From the cell containing the given text, extract its center point as [x, y] coordinate. 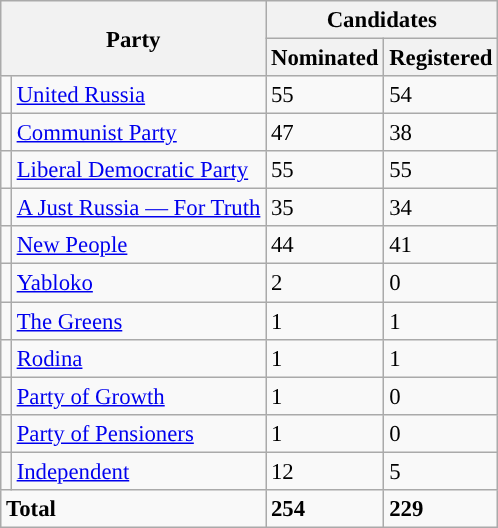
41 [441, 245]
Nominated [325, 58]
Party of Growth [138, 396]
New People [138, 245]
The Greens [138, 321]
254 [325, 509]
United Russia [138, 95]
35 [325, 208]
44 [325, 245]
54 [441, 95]
Party [134, 38]
Independent [138, 471]
Yabloko [138, 283]
Communist Party [138, 133]
34 [441, 208]
38 [441, 133]
Registered [441, 58]
Total [134, 509]
2 [325, 283]
229 [441, 509]
A Just Russia — For Truth [138, 208]
12 [325, 471]
Candidates [382, 20]
Rodina [138, 358]
47 [325, 133]
Party of Pensioners [138, 433]
5 [441, 471]
Liberal Democratic Party [138, 170]
